For the text-containing cell, return its midpoint in (X, Y) coordinate format. 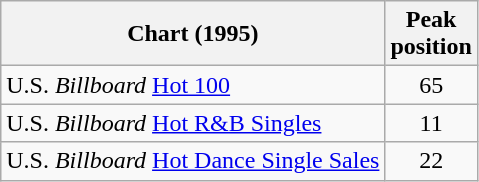
U.S. Billboard Hot 100 (193, 85)
U.S. Billboard Hot Dance Single Sales (193, 161)
65 (431, 85)
Peakposition (431, 34)
Chart (1995) (193, 34)
U.S. Billboard Hot R&B Singles (193, 123)
11 (431, 123)
22 (431, 161)
